Pinpoint the cell where the given text exists, returning its [X, Y] midpoint coordinate. 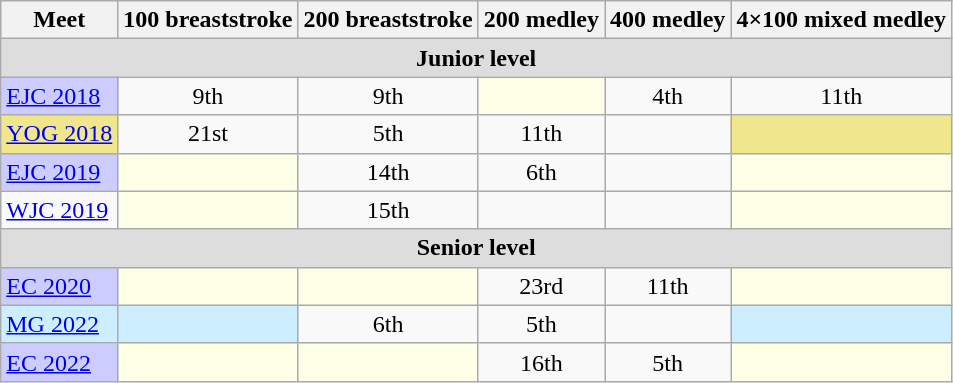
Senior level [476, 248]
4th [668, 96]
WJC 2019 [60, 210]
23rd [541, 286]
EC 2020 [60, 286]
EC 2022 [60, 362]
EJC 2018 [60, 96]
400 medley [668, 20]
100 breaststroke [208, 20]
Junior level [476, 58]
Meet [60, 20]
MG 2022 [60, 324]
200 medley [541, 20]
16th [541, 362]
200 breaststroke [388, 20]
EJC 2019 [60, 172]
YOG 2018 [60, 134]
21st [208, 134]
15th [388, 210]
4×100 mixed medley [842, 20]
14th [388, 172]
